Pinpoint the cell where the given text exists, returning its [X, Y] midpoint coordinate. 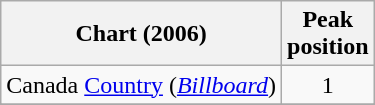
Chart (2006) [142, 34]
Canada Country (Billboard) [142, 85]
1 [328, 85]
Peakposition [328, 34]
